Return (X, Y) of the center of cell containing provided text 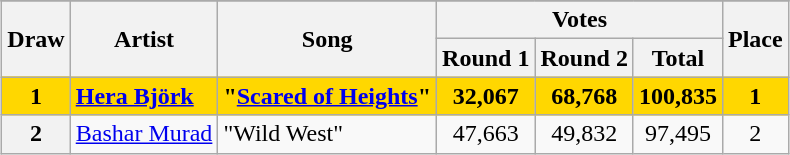
Round 1 (486, 58)
Place (755, 39)
Song (328, 39)
Hera Björk (144, 96)
47,663 (486, 134)
49,832 (584, 134)
Bashar Murad (144, 134)
Round 2 (584, 58)
32,067 (486, 96)
"Wild West" (328, 134)
Draw (36, 39)
Artist (144, 39)
Total (678, 58)
68,768 (584, 96)
100,835 (678, 96)
"Scared of Heights" (328, 96)
97,495 (678, 134)
Votes (580, 20)
